Detect which cell encompasses the target text, then output its (x, y) center coordinate. 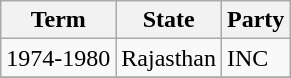
Rajasthan (169, 58)
Party (256, 20)
State (169, 20)
1974-1980 (58, 58)
INC (256, 58)
Term (58, 20)
